Extract the (x, y) coordinate from the center of the cell holding the provided text.  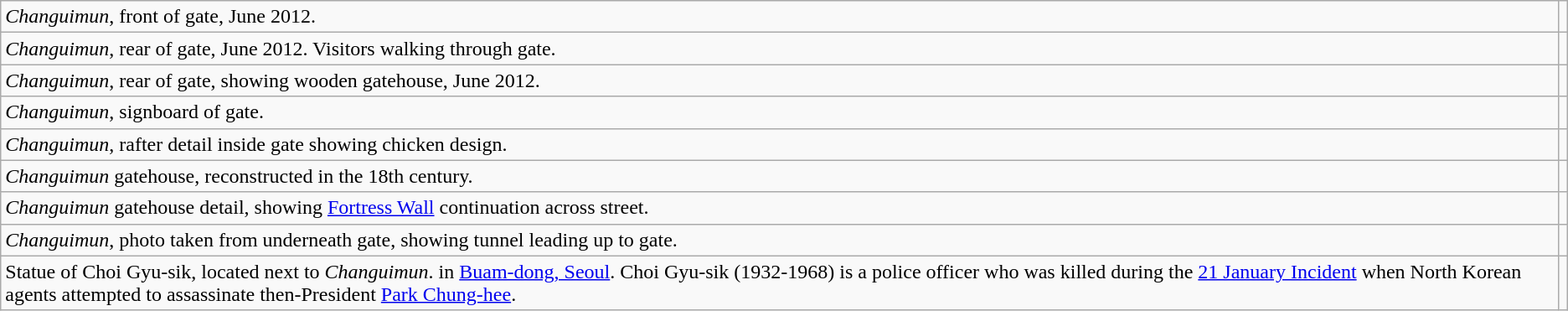
Changuimun, photo taken from underneath gate, showing tunnel leading up to gate. (779, 240)
Changuimun, rear of gate, June 2012. Visitors walking through gate. (779, 49)
Changuimun, front of gate, June 2012. (779, 17)
Changuimun, rafter detail inside gate showing chicken design. (779, 144)
Changuimun gatehouse detail, showing Fortress Wall continuation across street. (779, 208)
Changuimun, rear of gate, showing wooden gatehouse, June 2012. (779, 80)
Changuimun, signboard of gate. (779, 112)
Changuimun gatehouse, reconstructed in the 18th century. (779, 176)
